Capture the cell that displays the provided text and extract its [X, Y] central coordinate. 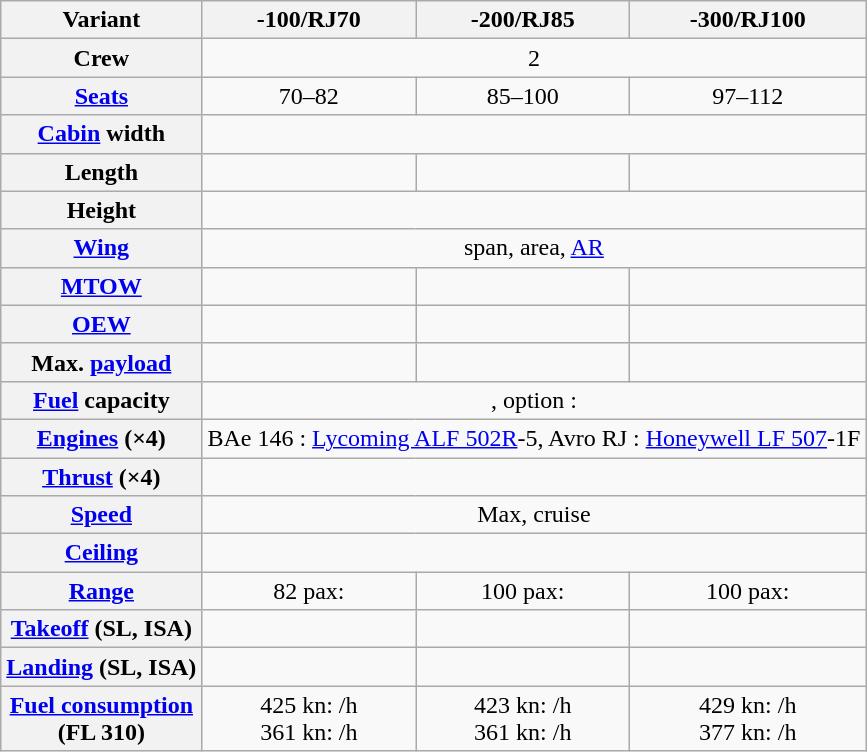
Cabin width [102, 134]
Fuel consumption(FL 310) [102, 718]
423 kn: /h361 kn: /h [523, 718]
425 kn: /h361 kn: /h [309, 718]
Takeoff (SL, ISA) [102, 629]
Max. payload [102, 362]
Variant [102, 20]
-300/RJ100 [748, 20]
Speed [102, 515]
97–112 [748, 96]
Thrust (×4) [102, 477]
Seats [102, 96]
85–100 [523, 96]
Ceiling [102, 553]
429 kn: /h377 kn: /h [748, 718]
Height [102, 210]
OEW [102, 324]
Range [102, 591]
Length [102, 172]
82 pax: [309, 591]
, option : [534, 400]
-200/RJ85 [523, 20]
70–82 [309, 96]
-100/RJ70 [309, 20]
2 [534, 58]
span, area, AR [534, 248]
Engines (×4) [102, 438]
Landing (SL, ISA) [102, 667]
Wing [102, 248]
Crew [102, 58]
MTOW [102, 286]
Max, cruise [534, 515]
BAe 146 : Lycoming ALF 502R-5, Avro RJ : Honeywell LF 507-1F [534, 438]
Fuel capacity [102, 400]
